Output the [X, Y] coordinate of the center of the cell containing the given text.  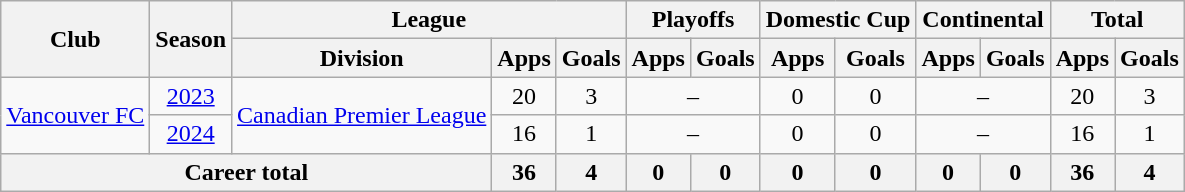
Season [191, 39]
Career total [246, 172]
Total [1117, 20]
Domestic Cup [838, 20]
Division [362, 58]
2024 [191, 134]
Canadian Premier League [362, 115]
Continental [983, 20]
League [429, 20]
Playoffs [693, 20]
2023 [191, 96]
Club [76, 39]
Vancouver FC [76, 115]
